Pinpoint the cell where the given text exists, returning its [X, Y] midpoint coordinate. 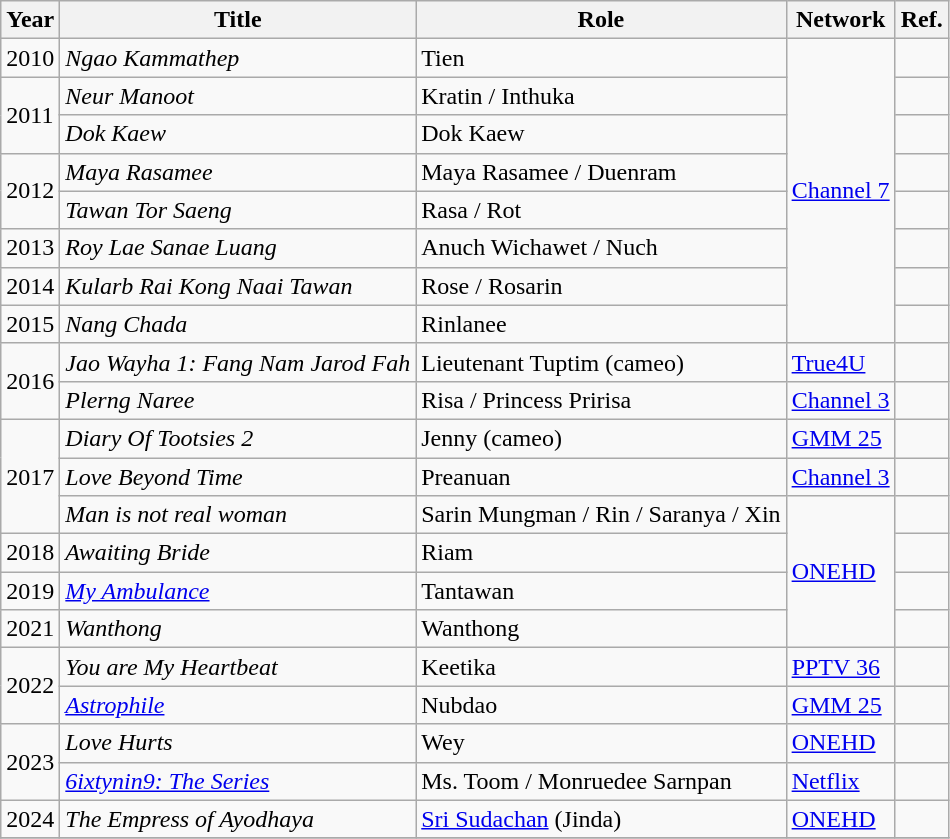
6ixtynin9: The Series [238, 781]
Love Hurts [238, 743]
Kratin / Inthuka [601, 96]
Nang Chada [238, 324]
Love Beyond Time [238, 477]
2010 [30, 58]
2015 [30, 324]
2018 [30, 553]
Roy Lae Sanae Luang [238, 248]
The Empress of Ayodhaya [238, 819]
Awaiting Bride [238, 553]
Man is not real woman [238, 515]
2012 [30, 191]
Title [238, 20]
Tien [601, 58]
Ms. Toom / Monruedee Sarnpan [601, 781]
Year [30, 20]
Plerng Naree [238, 400]
Risa / Princess Pririsa [601, 400]
2024 [30, 819]
Nubdao [601, 705]
Rinlanee [601, 324]
Network [840, 20]
2014 [30, 286]
Diary Of Tootsies 2 [238, 438]
Kularb Rai Kong Naai Tawan [238, 286]
You are My Heartbeat [238, 667]
Netflix [840, 781]
Anuch Wichawet / Nuch [601, 248]
Jenny (cameo) [601, 438]
Lieutenant Tuptim (cameo) [601, 362]
Jao Wayha 1: Fang Nam Jarod Fah [238, 362]
True4U [840, 362]
Channel 7 [840, 191]
Sri Sudachan (Jinda) [601, 819]
Riam [601, 553]
Ref. [922, 20]
2013 [30, 248]
2016 [30, 381]
Maya Rasamee / Duenram [601, 172]
2011 [30, 115]
Preanuan [601, 477]
Keetika [601, 667]
Wey [601, 743]
2022 [30, 686]
2021 [30, 629]
2017 [30, 476]
Sarin Mungman / Rin / Saranya / Xin [601, 515]
Astrophile [238, 705]
Tantawan [601, 591]
Tawan Tor Saeng [238, 210]
Neur Manoot [238, 96]
Role [601, 20]
PPTV 36 [840, 667]
Rose / Rosarin [601, 286]
Maya Rasamee [238, 172]
My Ambulance [238, 591]
Rasa / Rot [601, 210]
Ngao Kammathep [238, 58]
2019 [30, 591]
2023 [30, 762]
